Find where the given text appears and provide that cell's center as [X, Y] coordinate. 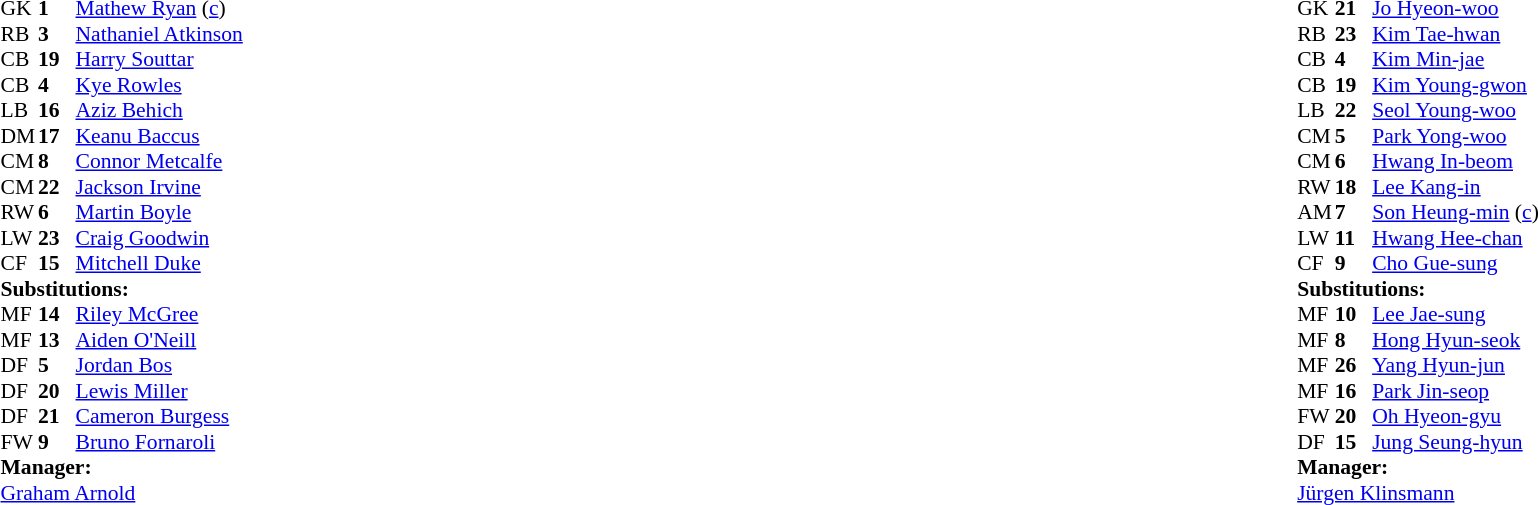
Connor Metcalfe [160, 161]
Kye Rowles [160, 85]
Harry Souttar [160, 59]
Jordan Bos [160, 365]
Craig Goodwin [160, 238]
DM [19, 136]
AM [1316, 213]
Riley McGree [160, 315]
Lewis Miller [160, 391]
Bruno Fornaroli [160, 442]
Manager: [121, 467]
7 [1354, 213]
10 [1354, 315]
14 [57, 315]
21 [57, 417]
11 [1354, 238]
Substitutions: [121, 289]
3 [57, 34]
Keanu Baccus [160, 136]
Nathaniel Atkinson [160, 34]
Aiden O'Neill [160, 340]
Cameron Burgess [160, 417]
Martin Boyle [160, 213]
26 [1354, 365]
13 [57, 340]
Aziz Behich [160, 111]
18 [1354, 187]
Jackson Irvine [160, 187]
17 [57, 136]
Mitchell Duke [160, 263]
